Identify which cell holds the provided text, then report its (X, Y) central coordinate. 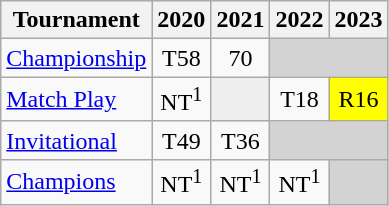
2023 (358, 20)
Championship (76, 58)
T49 (182, 140)
2020 (182, 20)
Invitational (76, 140)
2021 (240, 20)
R16 (358, 100)
2022 (300, 20)
Champions (76, 182)
Tournament (76, 20)
Match Play (76, 100)
T36 (240, 140)
T58 (182, 58)
70 (240, 58)
T18 (300, 100)
